Find where the given text appears and provide that cell's center as [X, Y] coordinate. 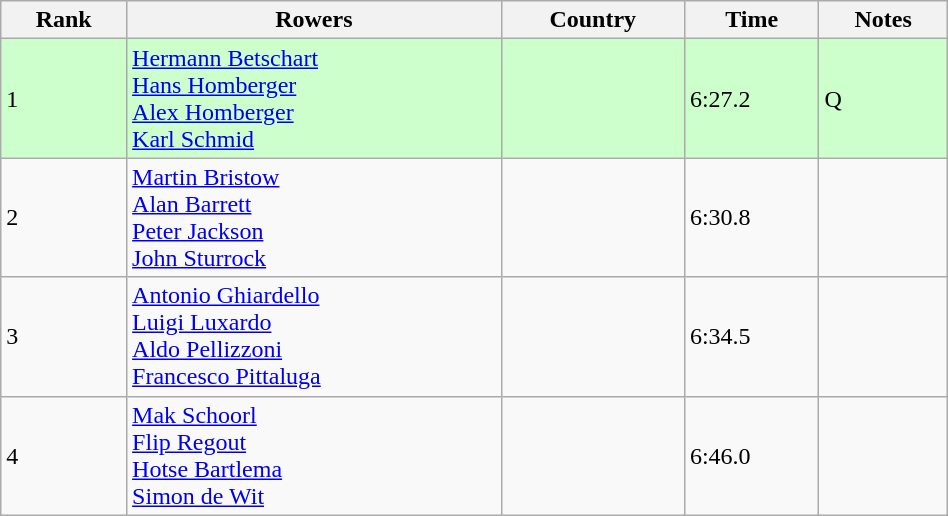
1 [64, 98]
6:46.0 [752, 456]
Q [883, 98]
Mak SchoorlFlip RegoutHotse BartlemaSimon de Wit [314, 456]
6:27.2 [752, 98]
Hermann BetschartHans HombergerAlex HombergerKarl Schmid [314, 98]
Country [592, 20]
2 [64, 218]
6:34.5 [752, 336]
6:30.8 [752, 218]
Time [752, 20]
4 [64, 456]
3 [64, 336]
Rowers [314, 20]
Martin BristowAlan BarrettPeter JacksonJohn Sturrock [314, 218]
Antonio GhiardelloLuigi LuxardoAldo PellizzoniFrancesco Pittaluga [314, 336]
Rank [64, 20]
Notes [883, 20]
